Return the (X, Y) coordinate for the center point of the cell that contains the specified text.  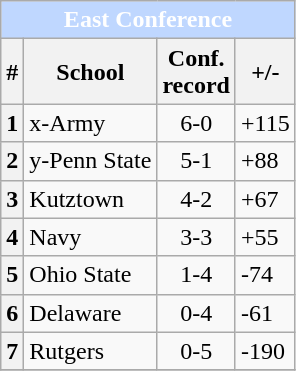
0-5 (196, 351)
+88 (265, 161)
-190 (265, 351)
2 (12, 161)
4-2 (196, 199)
x-Army (90, 123)
Kutztown (90, 199)
6 (12, 313)
3 (12, 199)
+/- (265, 72)
+115 (265, 123)
3-3 (196, 237)
0-4 (196, 313)
Navy (90, 237)
5 (12, 275)
+67 (265, 199)
-61 (265, 313)
1-4 (196, 275)
# (12, 72)
5-1 (196, 161)
6-0 (196, 123)
Rutgers (90, 351)
7 (12, 351)
Delaware (90, 313)
y-Penn State (90, 161)
School (90, 72)
+55 (265, 237)
-74 (265, 275)
1 (12, 123)
Ohio State (90, 275)
Conf. record (196, 72)
East Conference (148, 20)
4 (12, 237)
